Scan for the cell matching the given text and deliver its [X, Y] coordinate at center. 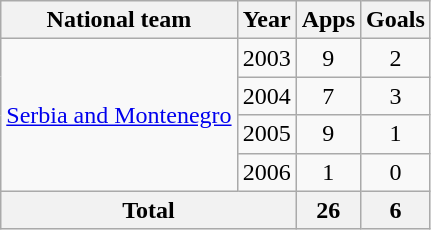
2004 [266, 96]
26 [328, 210]
3 [396, 96]
National team [119, 20]
Total [148, 210]
2005 [266, 134]
Apps [328, 20]
7 [328, 96]
2006 [266, 172]
Serbia and Montenegro [119, 115]
6 [396, 210]
Year [266, 20]
2003 [266, 58]
2 [396, 58]
0 [396, 172]
Goals [396, 20]
